Find where the given text appears and provide that cell's center as (x, y) coordinate. 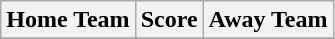
Away Team (268, 20)
Home Team (68, 20)
Score (169, 20)
